Provide the (x, y) coordinate of the cell's center where the given text is located.  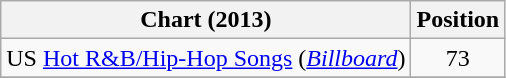
Chart (2013) (206, 20)
73 (458, 58)
Position (458, 20)
US Hot R&B/Hip-Hop Songs (Billboard) (206, 58)
